Identify which cell holds the provided text, then report its [x, y] central coordinate. 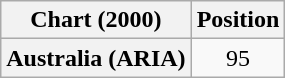
Chart (2000) [96, 20]
Australia (ARIA) [96, 58]
95 [238, 58]
Position [238, 20]
